Locate the cell with the specified text and output its (X, Y) center coordinate. 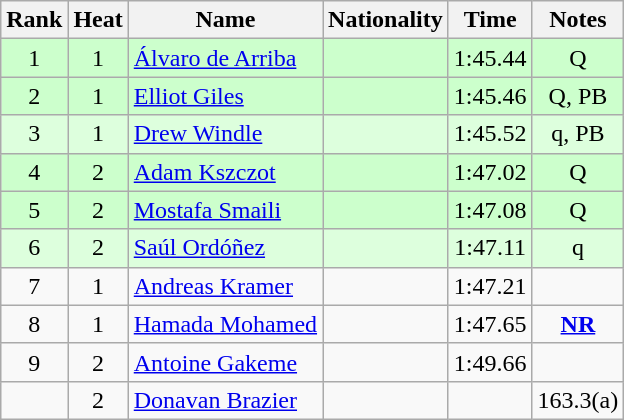
Donavan Brazier (225, 400)
Nationality (386, 20)
1:45.46 (490, 96)
Elliot Giles (225, 96)
Drew Windle (225, 134)
Time (490, 20)
Heat (98, 20)
Mostafa Smaili (225, 210)
8 (34, 324)
5 (34, 210)
Saúl Ordóñez (225, 248)
7 (34, 286)
1:45.52 (490, 134)
9 (34, 362)
1:45.44 (490, 58)
6 (34, 248)
3 (34, 134)
Antoine Gakeme (225, 362)
1:47.08 (490, 210)
Andreas Kramer (225, 286)
1:47.21 (490, 286)
Q, PB (578, 96)
1:47.65 (490, 324)
NR (578, 324)
Hamada Mohamed (225, 324)
Adam Kszczot (225, 172)
4 (34, 172)
Rank (34, 20)
1:47.02 (490, 172)
q (578, 248)
Álvaro de Arriba (225, 58)
Notes (578, 20)
Name (225, 20)
q, PB (578, 134)
163.3(a) (578, 400)
1:47.11 (490, 248)
1:49.66 (490, 362)
